Return (x, y) of the center of cell containing provided text 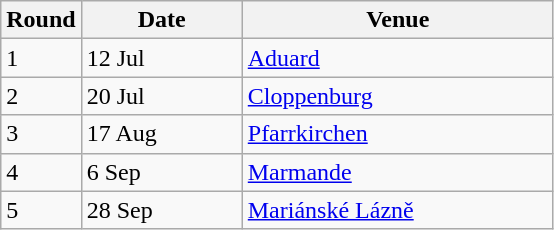
4 (41, 172)
2 (41, 96)
3 (41, 134)
12 Jul (162, 58)
Marmande (398, 172)
20 Jul (162, 96)
Round (41, 20)
1 (41, 58)
Venue (398, 20)
5 (41, 210)
Cloppenburg (398, 96)
Pfarrkirchen (398, 134)
Date (162, 20)
Aduard (398, 58)
28 Sep (162, 210)
17 Aug (162, 134)
6 Sep (162, 172)
Mariánské Lázně (398, 210)
